Scan for the cell matching the given text and deliver its [X, Y] coordinate at center. 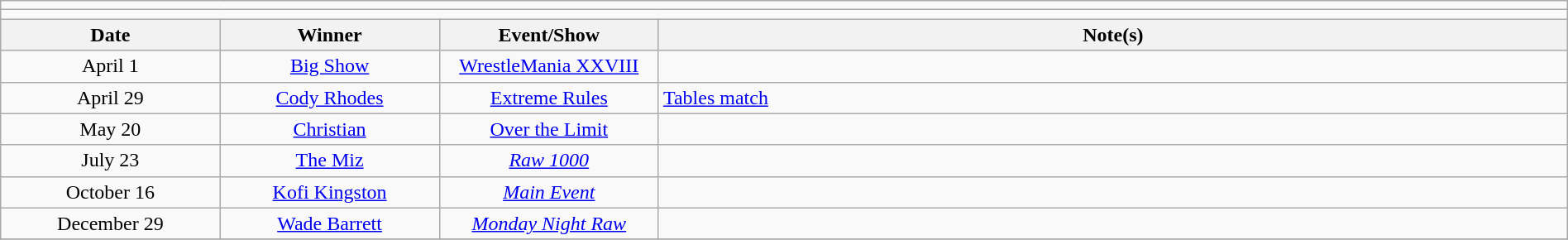
December 29 [111, 223]
Tables match [1113, 98]
WrestleMania XXVIII [549, 66]
Main Event [549, 192]
Big Show [329, 66]
July 23 [111, 161]
October 16 [111, 192]
Extreme Rules [549, 98]
Event/Show [549, 35]
April 1 [111, 66]
Raw 1000 [549, 161]
Monday Night Raw [549, 223]
Cody Rhodes [329, 98]
Over the Limit [549, 129]
Winner [329, 35]
The Miz [329, 161]
Christian [329, 129]
Kofi Kingston [329, 192]
Wade Barrett [329, 223]
Note(s) [1113, 35]
Date [111, 35]
May 20 [111, 129]
April 29 [111, 98]
